Identify which cell holds the provided text, then report its [X, Y] central coordinate. 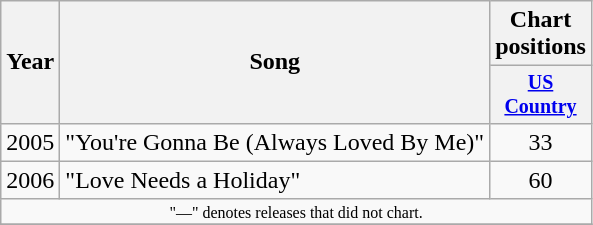
2005 [30, 142]
Song [275, 62]
Year [30, 62]
"Love Needs a Holiday" [275, 180]
33 [541, 142]
2006 [30, 180]
Chart positions [541, 34]
"You're Gonna Be (Always Loved By Me)" [275, 142]
"—" denotes releases that did not chart. [296, 211]
60 [541, 180]
US Country [541, 94]
